Detect which cell encompasses the target text, then output its (x, y) center coordinate. 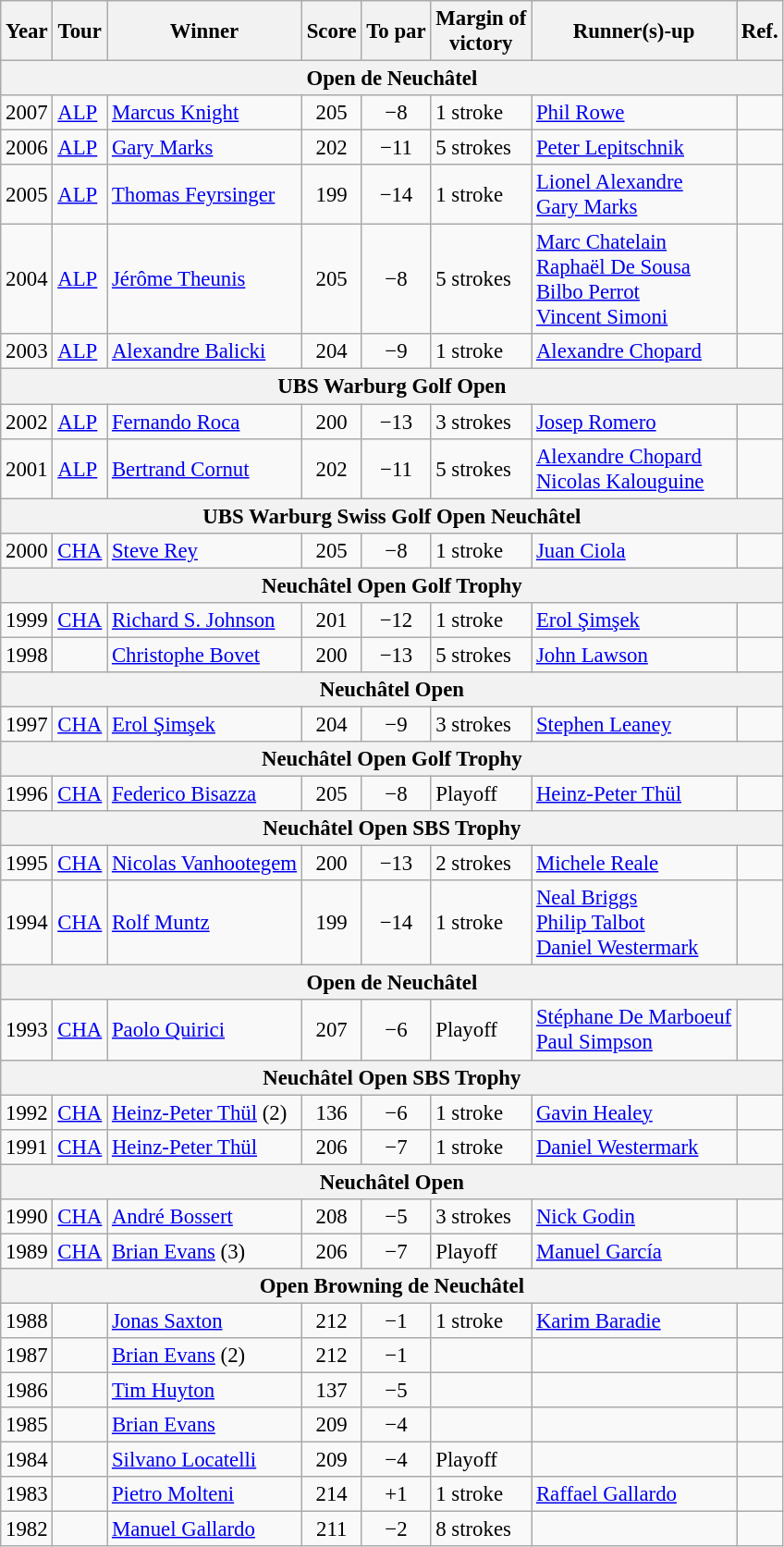
Runner(s)-up (634, 31)
Silvano Locatelli (205, 1460)
1988 (27, 1320)
207 (331, 1030)
1993 (27, 1030)
Neal Briggs Philip Talbot Daniel Westermark (634, 923)
1992 (27, 1112)
Winner (205, 31)
1983 (27, 1494)
2002 (27, 422)
To par (396, 31)
2004 (27, 279)
Tim Huyton (205, 1391)
−12 (396, 620)
1989 (27, 1251)
Alexandre Chopard (634, 352)
1987 (27, 1356)
Heinz-Peter Thül (2) (205, 1112)
1995 (27, 864)
Josep Romero (634, 422)
Margin ofvictory (481, 31)
Year (27, 31)
Paolo Quirici (205, 1030)
UBS Warburg Swiss Golf Open Neuchâtel (392, 516)
Score (331, 31)
1998 (27, 655)
Manuel Gallardo (205, 1529)
1994 (27, 923)
1984 (27, 1460)
Phil Rowe (634, 113)
2007 (27, 113)
211 (331, 1529)
UBS Warburg Golf Open (392, 387)
1991 (27, 1147)
Manuel García (634, 1251)
Gavin Healey (634, 1112)
Raffael Gallardo (634, 1494)
Christophe Bovet (205, 655)
1997 (27, 724)
Daniel Westermark (634, 1147)
Ref. (759, 31)
Juan Ciola (634, 550)
Jérôme Theunis (205, 279)
Richard S. Johnson (205, 620)
−2 (396, 1529)
Jonas Saxton (205, 1320)
Steve Rey (205, 550)
Brian Evans (2) (205, 1356)
136 (331, 1112)
2001 (27, 468)
2003 (27, 352)
2 strokes (481, 864)
Gary Marks (205, 148)
1996 (27, 794)
Marcus Knight (205, 113)
Alexandre Balicki (205, 352)
1999 (27, 620)
1982 (27, 1529)
201 (331, 620)
1990 (27, 1217)
Stéphane De Marboeuf Paul Simpson (634, 1030)
Nick Godin (634, 1217)
Lionel Alexandre Gary Marks (634, 194)
214 (331, 1494)
Fernando Roca (205, 422)
Bertrand Cornut (205, 468)
2005 (27, 194)
1985 (27, 1425)
Nicolas Vanhootegem (205, 864)
Peter Lepitschnik (634, 148)
Thomas Feyrsinger (205, 194)
Tour (80, 31)
Alexandre Chopard Nicolas Kalouguine (634, 468)
Brian Evans (205, 1425)
Rolf Muntz (205, 923)
Pietro Molteni (205, 1494)
Federico Bisazza (205, 794)
Brian Evans (3) (205, 1251)
137 (331, 1391)
208 (331, 1217)
8 strokes (481, 1529)
2006 (27, 148)
1986 (27, 1391)
Marc Chatelain Raphaël De Sousa Bilbo Perrot Vincent Simoni (634, 279)
+1 (396, 1494)
Stephen Leaney (634, 724)
André Bossert (205, 1217)
John Lawson (634, 655)
Michele Reale (634, 864)
2000 (27, 550)
Open Browning de Neuchâtel (392, 1286)
Karim Baradie (634, 1320)
